For the text-containing cell, return its midpoint in (x, y) coordinate format. 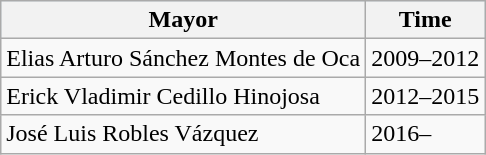
2009–2012 (426, 58)
2012–2015 (426, 96)
Erick Vladimir Cedillo Hinojosa (184, 96)
Mayor (184, 20)
Time (426, 20)
2016– (426, 134)
Elias Arturo Sánchez Montes de Oca (184, 58)
José Luis Robles Vázquez (184, 134)
